Provide the (X, Y) coordinate of the cell's center where the given text is located.  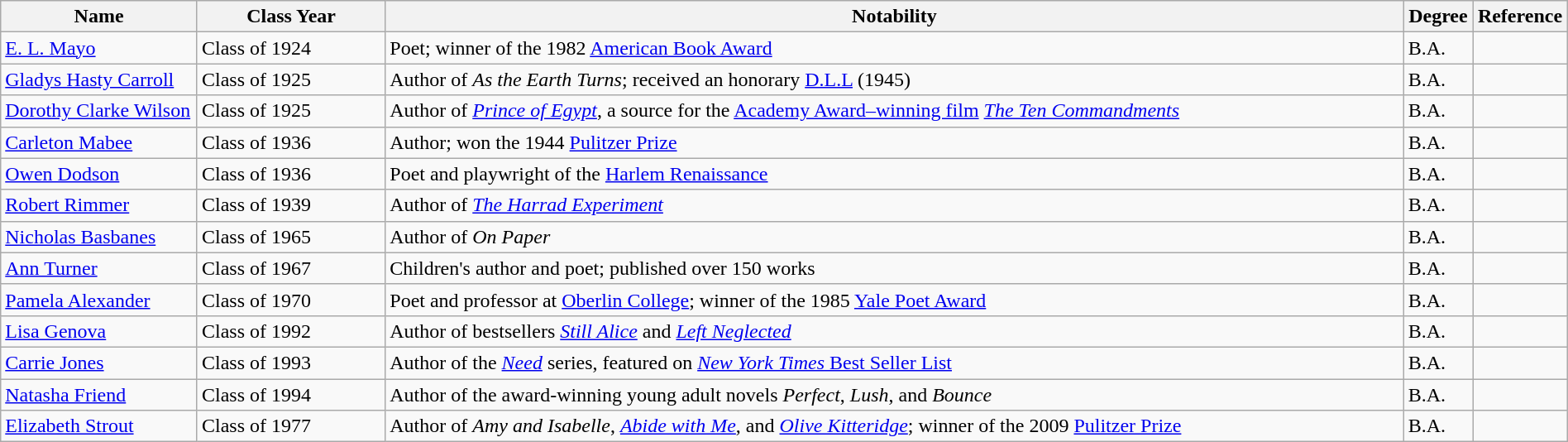
Pamela Alexander (99, 300)
Name (99, 17)
Degree (1438, 17)
Lisa Genova (99, 331)
Author of the Need series, featured on New York Times Best Seller List (895, 363)
Author of Amy and Isabelle, Abide with Me, and Olive Kitteridge; winner of the 2009 Pulitzer Prize (895, 426)
Poet; winner of the 1982 American Book Award (895, 48)
Robert Rimmer (99, 205)
Class of 1970 (291, 300)
Poet and professor at Oberlin College; winner of the 1985 Yale Poet Award (895, 300)
Natasha Friend (99, 395)
Author of Prince of Egypt, a source for the Academy Award–winning film The Ten Commandments (895, 111)
Author of The Harrad Experiment (895, 205)
Nicholas Basbanes (99, 237)
Author of On Paper (895, 237)
Poet and playwright of the Harlem Renaissance (895, 174)
Author of As the Earth Turns; received an honorary D.L.L (1945) (895, 79)
Class of 1993 (291, 363)
Notability (895, 17)
Carleton Mabee (99, 142)
Class Year (291, 17)
Class of 1967 (291, 268)
Reference (1520, 17)
Children's author and poet; published over 150 works (895, 268)
Class of 1939 (291, 205)
Class of 1924 (291, 48)
Ann Turner (99, 268)
Class of 1994 (291, 395)
Author of bestsellers Still Alice and Left Neglected (895, 331)
Class of 1977 (291, 426)
Gladys Hasty Carroll (99, 79)
Elizabeth Strout (99, 426)
E. L. Mayo (99, 48)
Dorothy Clarke Wilson (99, 111)
Author; won the 1944 Pulitzer Prize (895, 142)
Carrie Jones (99, 363)
Class of 1965 (291, 237)
Owen Dodson (99, 174)
Class of 1992 (291, 331)
Author of the award-winning young adult novels Perfect, Lush, and Bounce (895, 395)
